Output the [X, Y] coordinate of the center of the cell containing the given text.  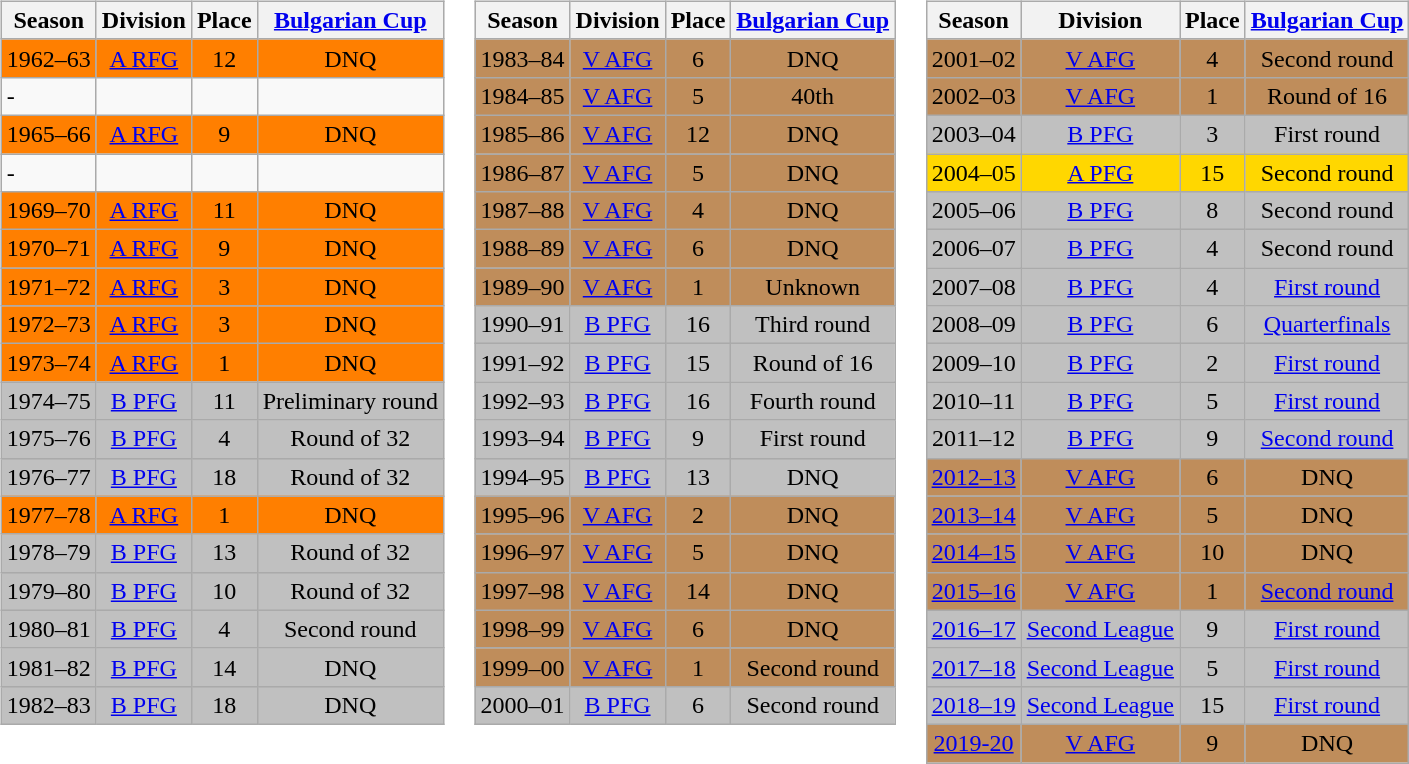
1975–76 [48, 439]
1983–84 [522, 58]
1999–00 [522, 667]
1965–66 [48, 134]
2010–11 [974, 401]
1981–82 [48, 667]
2015–16 [974, 591]
Fourth round [813, 401]
1989–90 [522, 287]
1990–91 [522, 325]
1976–77 [48, 477]
2008–09 [974, 325]
1998–99 [522, 629]
1984–85 [522, 96]
Quarterfinals [1327, 325]
2000–01 [522, 705]
2017–18 [974, 667]
1982–83 [48, 705]
1992–93 [522, 401]
2009–10 [974, 363]
1991–92 [522, 363]
1988–89 [522, 249]
1987–88 [522, 211]
8 [1213, 211]
1994–95 [522, 477]
2011–12 [974, 439]
1974–75 [48, 401]
2004–05 [974, 173]
2003–04 [974, 134]
1996–97 [522, 553]
1997–98 [522, 591]
Unknown [813, 287]
2001–02 [974, 58]
2012–13 [974, 477]
2005–06 [974, 211]
1970–71 [48, 249]
1980–81 [48, 629]
1979–80 [48, 591]
1977–78 [48, 515]
A PFG [1100, 173]
Third round [813, 325]
2007–08 [974, 287]
2016–17 [974, 629]
2018–19 [974, 705]
1973–74 [48, 363]
1972–73 [48, 325]
1995–96 [522, 515]
2014–15 [974, 553]
2002–03 [974, 96]
1985–86 [522, 134]
40th [813, 96]
1986–87 [522, 173]
1969–70 [48, 211]
2006–07 [974, 249]
2019-20 [974, 743]
Preliminary round [350, 401]
2013–14 [974, 515]
1978–79 [48, 553]
1993–94 [522, 439]
1962–63 [48, 58]
1971–72 [48, 287]
